Identify which cell holds the provided text, then report its (X, Y) central coordinate. 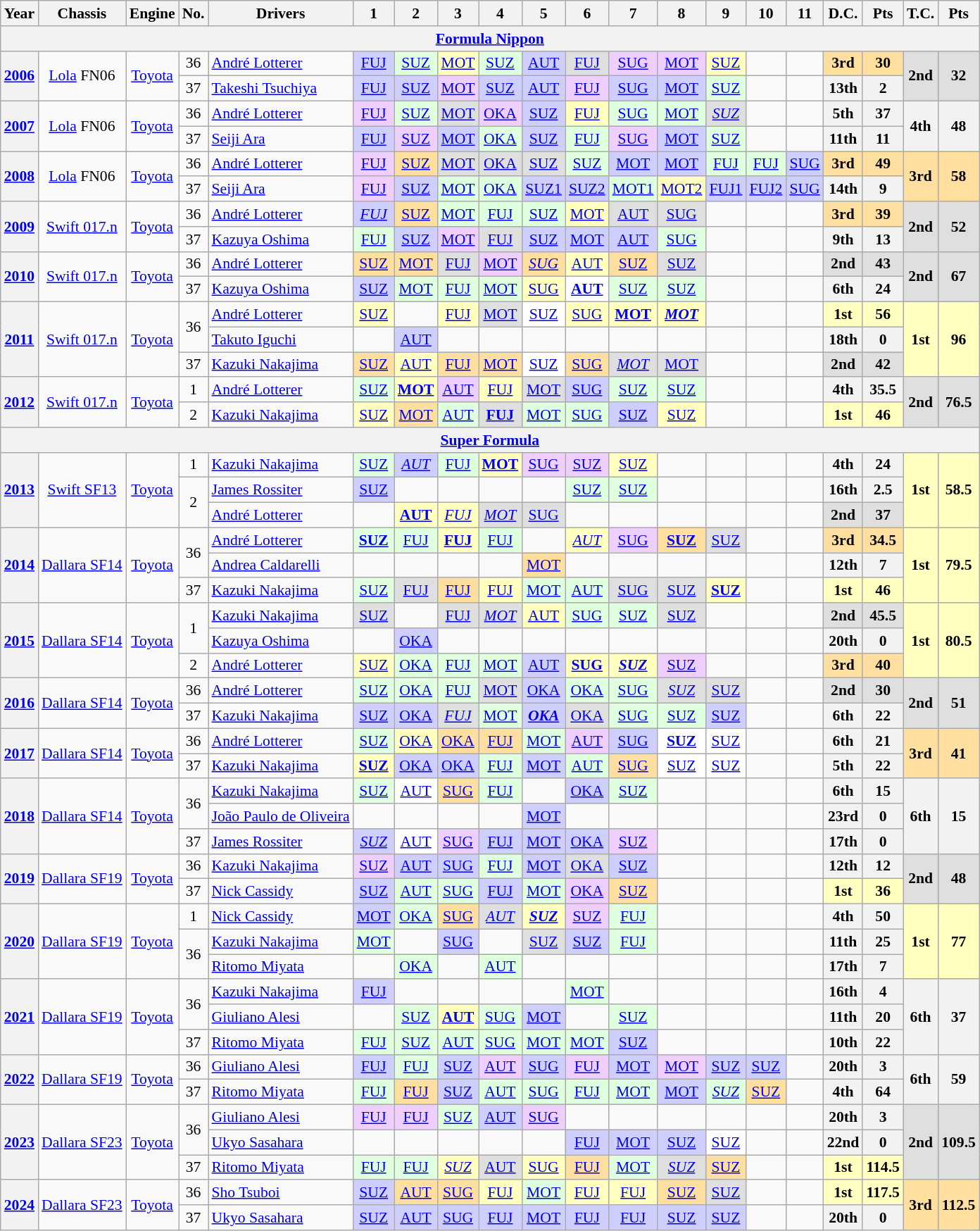
Year (20, 13)
Engine (152, 13)
80.5 (959, 641)
2014 (20, 565)
67 (959, 276)
52 (959, 227)
Super Formula (490, 440)
79.5 (959, 565)
77 (959, 942)
39 (883, 214)
2021 (20, 1017)
2016 (20, 703)
2011 (20, 339)
2018 (20, 817)
8 (681, 13)
2007 (20, 127)
109.5 (959, 1142)
21 (883, 741)
2022 (20, 1079)
2017 (20, 754)
Takuto Iguchi (281, 339)
49 (883, 164)
Formula Nippon (490, 39)
2019 (20, 879)
56 (883, 315)
112.5 (959, 1206)
2020 (20, 942)
42 (883, 365)
43 (883, 264)
25 (883, 942)
Sho Tsuboi (281, 1193)
2013 (20, 490)
Swift SF13 (82, 490)
45.5 (883, 615)
117.5 (883, 1193)
18th (843, 339)
50 (883, 917)
6 (587, 13)
Andrea Caldarelli (281, 565)
13 (883, 239)
2012 (20, 403)
2015 (20, 641)
22nd (843, 1142)
Drivers (281, 13)
76.5 (959, 403)
D.C. (843, 13)
SUZ1 (544, 189)
13th (843, 89)
59 (959, 1079)
2010 (20, 276)
Chassis (82, 13)
34.5 (883, 540)
5 (544, 13)
9th (843, 239)
20 (883, 1017)
58 (959, 176)
35.5 (883, 390)
2023 (20, 1142)
23rd (843, 816)
114.5 (883, 1168)
FUJ1 (725, 189)
58.5 (959, 490)
64 (883, 1092)
2024 (20, 1206)
14th (843, 189)
40 (883, 666)
96 (959, 339)
12 (883, 866)
SUZ2 (587, 189)
2.5 (883, 490)
No. (194, 13)
10th (843, 1042)
2009 (20, 227)
Takeshi Tsuchiya (281, 89)
MOT2 (681, 189)
FUJ2 (766, 189)
51 (959, 703)
32 (959, 76)
41 (959, 754)
2006 (20, 76)
T.C. (921, 13)
João Paulo de Oliveira (281, 816)
10 (766, 13)
2008 (20, 176)
MOT1 (634, 189)
